Find where the given text appears and provide that cell's center as (x, y) coordinate. 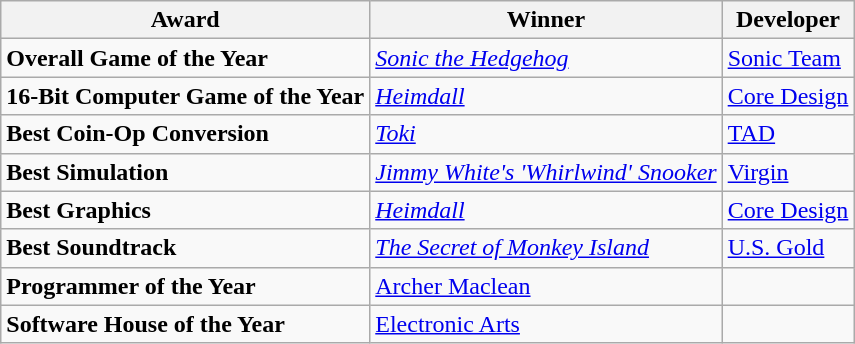
Archer Maclean (546, 286)
Sonic the Hedgehog (546, 58)
Best Graphics (186, 210)
The Secret of Monkey Island (546, 248)
Award (186, 20)
16-Bit Computer Game of the Year (186, 96)
Software House of the Year (186, 324)
Virgin (788, 172)
Toki (546, 134)
Sonic Team (788, 58)
Best Coin-Op Conversion (186, 134)
U.S. Gold (788, 248)
Overall Game of the Year (186, 58)
Developer (788, 20)
Winner (546, 20)
Programmer of the Year (186, 286)
Best Simulation (186, 172)
Electronic Arts (546, 324)
Jimmy White's 'Whirlwind' Snooker (546, 172)
TAD (788, 134)
Best Soundtrack (186, 248)
